Determine the [X, Y] coordinate at the center of the cell enclosing the given text.  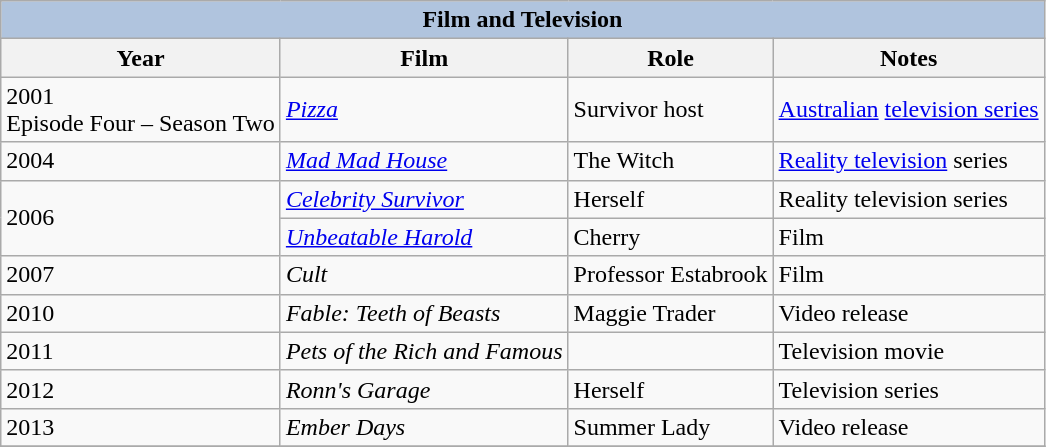
2011 [141, 351]
Cult [424, 275]
Survivor host [670, 110]
Year [141, 58]
Summer Lady [670, 427]
Fable: Teeth of Beasts [424, 313]
Pets of the Rich and Famous [424, 351]
2013 [141, 427]
Australian television series [908, 110]
Role [670, 58]
2007 [141, 275]
Television series [908, 389]
Pizza [424, 110]
2012 [141, 389]
Cherry [670, 237]
2010 [141, 313]
Unbeatable Harold [424, 237]
Mad Mad House [424, 161]
Celebrity Survivor [424, 199]
Television movie [908, 351]
2001 Episode Four – Season Two [141, 110]
Ronn's Garage [424, 389]
The Witch [670, 161]
Maggie Trader [670, 313]
Professor Estabrook [670, 275]
Film and Television [522, 20]
2006 [141, 218]
Notes [908, 58]
Ember Days [424, 427]
2004 [141, 161]
